Search for the cell housing the specified text and yield its [X, Y] center coordinate. 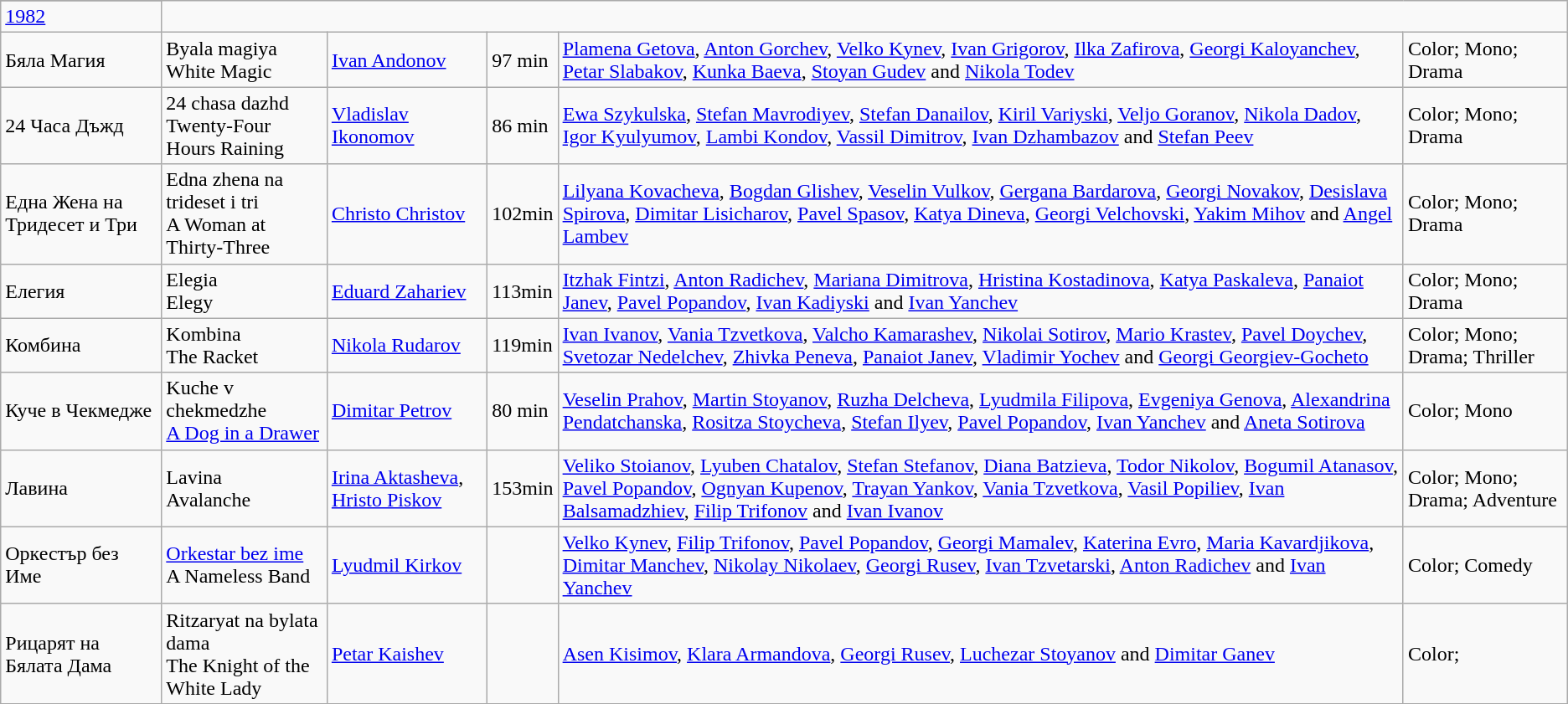
24 chasa dazhdTwenty-Four Hours Raining [245, 126]
86 min [523, 126]
119min [523, 345]
Оркестър без Име [81, 565]
Една Жена на Тридесет и Три [81, 214]
Asen Kisimov, Klara Armandova, Georgi Rusev, Luchezar Stoyanov and Dimitar Ganev [980, 653]
ElegiaElegy [245, 291]
Елегия [81, 291]
Lyudmil Kirkov [407, 565]
Petar Kaishev [407, 653]
Eduard Zahariev [407, 291]
Комбина [81, 345]
Dimitar Petrov [407, 411]
Nikola Rudarov [407, 345]
Color; Mono [1485, 411]
KombinaThe Racket [245, 345]
Orkestar bez imeA Nameless Band [245, 565]
Christo Christov [407, 214]
Kuche v chekmedzheA Dog in a Drawer [245, 411]
Color; [1485, 653]
Лавина [81, 488]
Irina Aktasheva, Hristo Piskov [407, 488]
Ritzaryat na bylata damaThe Knight of the White Lady [245, 653]
80 min [523, 411]
153min [523, 488]
24 Часа Дъжд [81, 126]
Рицарят на Бялата Дама [81, 653]
102min [523, 214]
113min [523, 291]
Byala magiyaWhite Magic [245, 60]
1982 [81, 17]
Color; Comedy [1485, 565]
Color; Mono; Drama; Adventure [1485, 488]
LavinaAvalanche [245, 488]
Бяла Магия [81, 60]
Edna zhena na trideset i triA Woman at Thirty-Three [245, 214]
Куче в Чекмедже [81, 411]
Vladislav Ikonomov [407, 126]
Color; Mono; Drama; Thriller [1485, 345]
Ivan Andonov [407, 60]
97 min [523, 60]
